Output the [X, Y] coordinate of the center of the cell containing the given text.  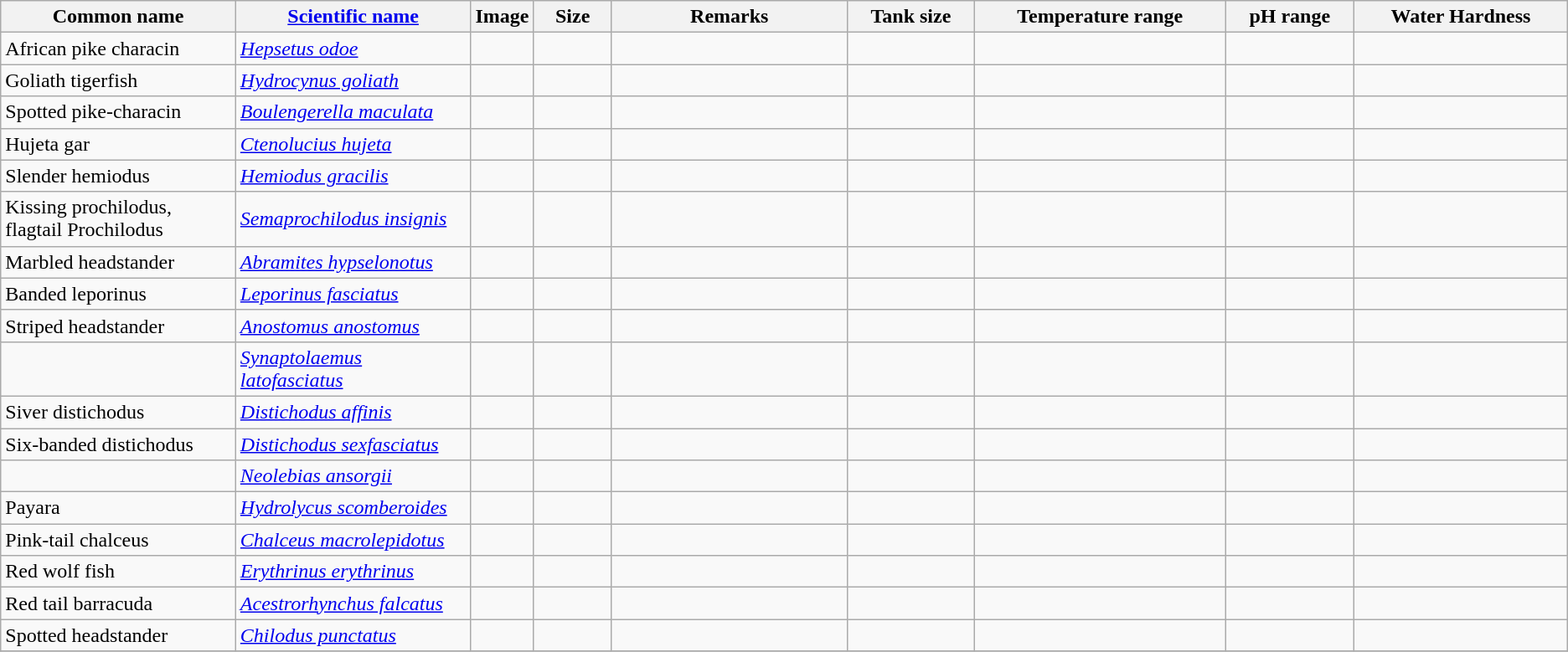
Distichodus affinis [353, 412]
Remarks [729, 17]
Six-banded distichodus [119, 444]
Payara [119, 508]
African pike characin [119, 49]
Banded leporinus [119, 294]
Pink-tail chalceus [119, 540]
Semaprochilodus insignis [353, 219]
Synaptolaemus latofasciatus [353, 368]
Hujeta gar [119, 144]
Common name [119, 17]
Slender hemiodus [119, 176]
Size [573, 17]
Scientific name [353, 17]
Neolebias ansorgii [353, 476]
Goliath tigerfish [119, 80]
Leporinus fasciatus [353, 294]
Acestrorhynchus falcatus [353, 603]
Hepsetus odoe [353, 49]
Distichodus sexfasciatus [353, 444]
pH range [1290, 17]
Hydrolycus scomberoides [353, 508]
Red tail barracuda [119, 603]
Hemiodus gracilis [353, 176]
Red wolf fish [119, 572]
Striped headstander [119, 326]
Boulengerella maculata [353, 112]
Chilodus punctatus [353, 635]
Siver distichodus [119, 412]
Spotted pike-characin [119, 112]
Erythrinus erythrinus [353, 572]
Spotted headstander [119, 635]
Kissing prochilodus, flagtail Prochilodus [119, 219]
Abramites hypselonotus [353, 262]
Hydrocynus goliath [353, 80]
Chalceus macrolepidotus [353, 540]
Image [503, 17]
Anostomus anostomus [353, 326]
Ctenolucius hujeta [353, 144]
Temperature range [1101, 17]
Marbled headstander [119, 262]
Water Hardness [1461, 17]
Tank size [911, 17]
